Detect which cell encompasses the target text, then output its (X, Y) center coordinate. 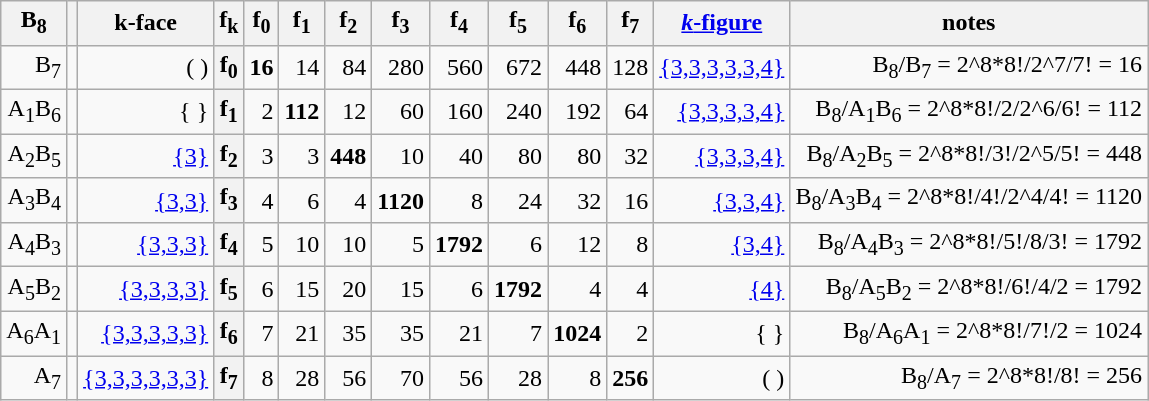
560 (458, 67)
192 (578, 111)
{3,3,3,3,3} (146, 333)
20 (348, 289)
64 (630, 111)
{3,3,3,3,3,4} (722, 67)
B8/A4B3 = 2^8*8!/5!/8/3! = 1792 (969, 244)
24 (518, 200)
{3,3,3,3} (146, 289)
A2B5 (34, 156)
84 (348, 67)
128 (630, 67)
fk (229, 23)
1024 (578, 333)
B8/A6A1 = 2^8*8!/7!/2 = 1024 (969, 333)
672 (518, 67)
B8/A5B2 = 2^8*8!/6!/4/2 = 1792 (969, 289)
B8/A7 = 2^8*8!/8! = 256 (969, 378)
B8/A1B6 = 2^8*8!/2/2^6/6! = 112 (969, 111)
{3,3,3,4} (722, 156)
60 (401, 111)
A1B6 (34, 111)
{3,3,4} (722, 200)
A7 (34, 378)
A3B4 (34, 200)
256 (630, 378)
{4} (722, 289)
A5B2 (34, 289)
1120 (401, 200)
notes (969, 23)
{3,3,3} (146, 244)
A6A1 (34, 333)
{3} (146, 156)
A4B3 (34, 244)
k-face (146, 23)
160 (458, 111)
240 (518, 111)
112 (302, 111)
B8/A2B5 = 2^8*8!/3!/2^5/5! = 448 (969, 156)
k-figure (722, 23)
280 (401, 67)
{3,3,3,3,4} (722, 111)
B8 (34, 23)
B8/B7 = 2^8*8!/2^7/7! = 16 (969, 67)
{3,3,3,3,3,3} (146, 378)
70 (401, 378)
{3,4} (722, 244)
14 (302, 67)
B8/A3B4 = 2^8*8!/4!/2^4/4! = 1120 (969, 200)
{3,3} (146, 200)
40 (458, 156)
B7 (34, 67)
